Provide the [x, y] coordinate of the cell's center where the given text is located.  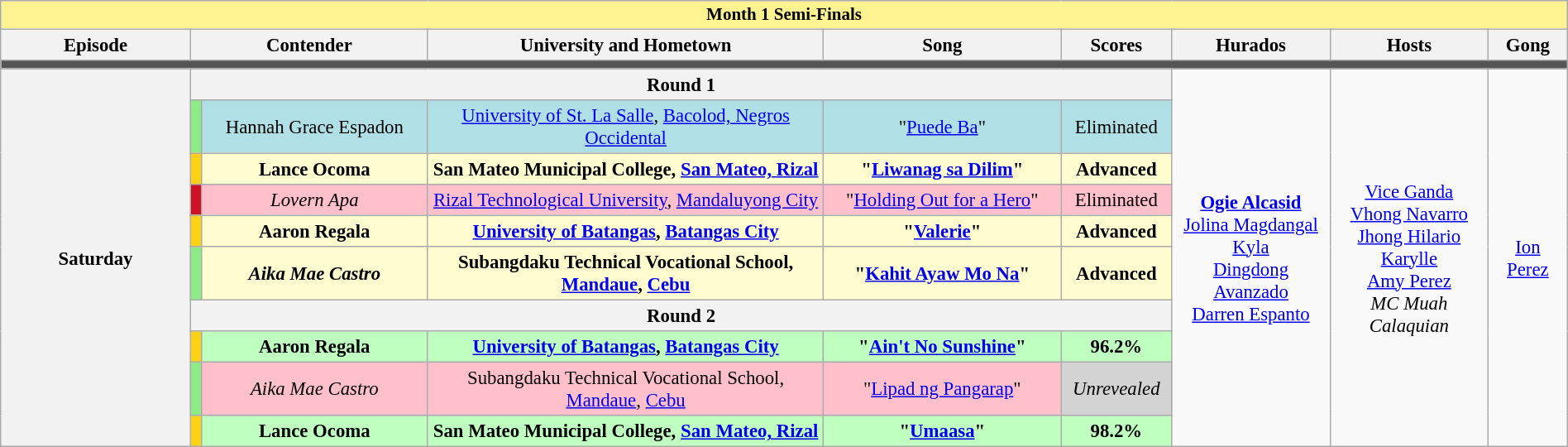
Ion Perez [1528, 258]
Song [943, 45]
Hurados [1250, 45]
Episode [96, 45]
University and Hometown [625, 45]
96.2% [1116, 347]
"Kahit Ayaw Mo Na" [943, 273]
"Lipad ng Pangarap" [943, 389]
"Puede Ba" [943, 127]
Gong [1528, 45]
"Liwanag sa Dilim" [943, 169]
"Umaasa" [943, 431]
University of St. La Salle, Bacolod, Negros Occidental [625, 127]
Scores [1116, 45]
Hannah Grace Espadon [314, 127]
Round 1 [681, 84]
Hosts [1409, 45]
Round 2 [681, 316]
Saturday [96, 258]
Unrevealed [1116, 389]
Contender [309, 45]
Rizal Technological University, Mandaluyong City [625, 200]
"Ain't No Sunshine" [943, 347]
Vice GandaVhong NavarroJhong HilarioKarylleAmy PerezMC Muah Calaquian [1409, 258]
"Valerie" [943, 231]
Lovern Apa [314, 200]
Ogie AlcasidJolina MagdangalKylaDingdong AvanzadoDarren Espanto [1250, 258]
"Holding Out for a Hero" [943, 200]
Month 1 Semi-Finals [784, 15]
98.2% [1116, 431]
